Search for the cell housing the specified text and yield its [x, y] center coordinate. 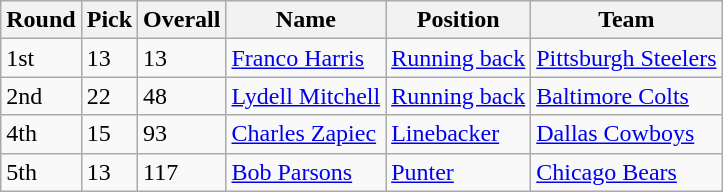
Pittsburgh Steelers [626, 58]
Linebacker [458, 134]
Name [306, 20]
Charles Zapiec [306, 134]
Baltimore Colts [626, 96]
Franco Harris [306, 58]
22 [109, 96]
48 [182, 96]
93 [182, 134]
Lydell Mitchell [306, 96]
4th [41, 134]
5th [41, 172]
117 [182, 172]
Round [41, 20]
Overall [182, 20]
Team [626, 20]
1st [41, 58]
Pick [109, 20]
Punter [458, 172]
Dallas Cowboys [626, 134]
Bob Parsons [306, 172]
15 [109, 134]
Position [458, 20]
2nd [41, 96]
Chicago Bears [626, 172]
